Capture the cell that displays the provided text and extract its [x, y] central coordinate. 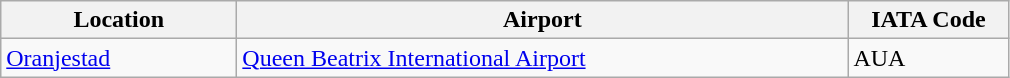
Airport [542, 20]
AUA [928, 58]
Queen Beatrix International Airport [542, 58]
Location [119, 20]
Oranjestad [119, 58]
IATA Code [928, 20]
